Determine the (x, y) coordinate at the center of the cell enclosing the given text.  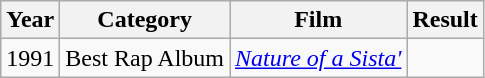
Year (30, 20)
Best Rap Album (145, 58)
Category (145, 20)
Result (445, 20)
Nature of a Sista' (318, 58)
Film (318, 20)
1991 (30, 58)
